Extract the (x, y) coordinate from the center of the cell holding the provided text.  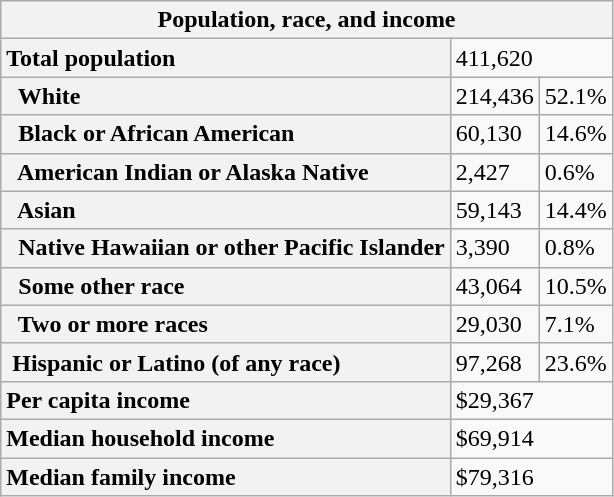
Median household income (226, 438)
White (226, 96)
0.8% (576, 248)
Hispanic or Latino (of any race) (226, 362)
Median family income (226, 477)
97,268 (494, 362)
23.6% (576, 362)
Total population (226, 58)
Asian (226, 210)
Native Hawaiian or other Pacific Islander (226, 248)
American Indian or Alaska Native (226, 172)
43,064 (494, 286)
52.1% (576, 96)
Black or African American (226, 134)
14.6% (576, 134)
Some other race (226, 286)
7.1% (576, 324)
2,427 (494, 172)
60,130 (494, 134)
$79,316 (531, 477)
59,143 (494, 210)
0.6% (576, 172)
10.5% (576, 286)
14.4% (576, 210)
411,620 (531, 58)
29,030 (494, 324)
Per capita income (226, 400)
$69,914 (531, 438)
214,436 (494, 96)
Two or more races (226, 324)
$29,367 (531, 400)
Population, race, and income (307, 20)
3,390 (494, 248)
